Identify which cell holds the provided text, then report its [x, y] central coordinate. 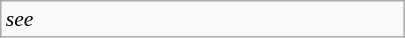
see [203, 19]
